Return [x, y] of the center of cell containing provided text 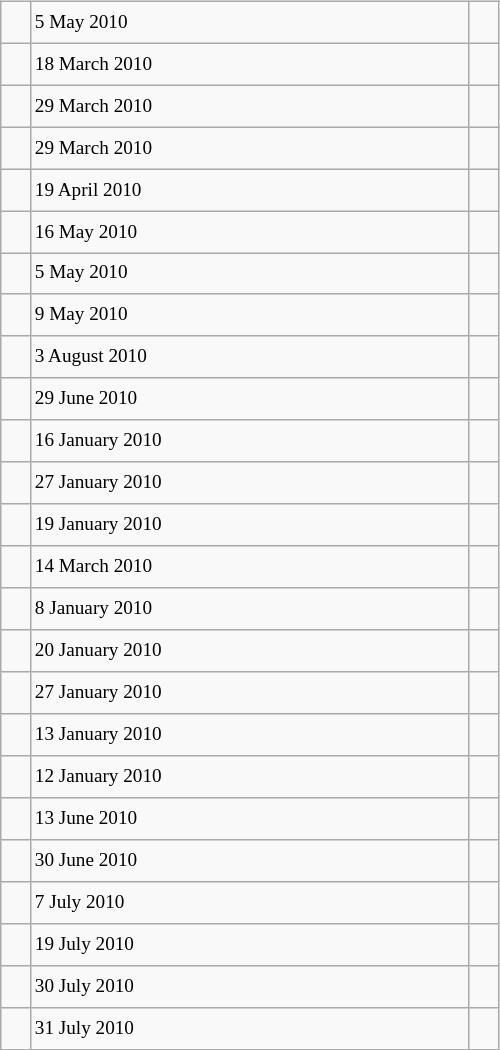
31 July 2010 [250, 1028]
30 July 2010 [250, 986]
30 June 2010 [250, 861]
13 January 2010 [250, 735]
14 March 2010 [250, 567]
19 April 2010 [250, 190]
20 January 2010 [250, 651]
12 January 2010 [250, 777]
19 January 2010 [250, 525]
7 July 2010 [250, 902]
8 January 2010 [250, 609]
16 May 2010 [250, 232]
18 March 2010 [250, 64]
29 June 2010 [250, 399]
16 January 2010 [250, 441]
13 June 2010 [250, 819]
9 May 2010 [250, 315]
19 July 2010 [250, 944]
3 August 2010 [250, 357]
